Output the (X, Y) coordinate of the center of the cell containing the given text.  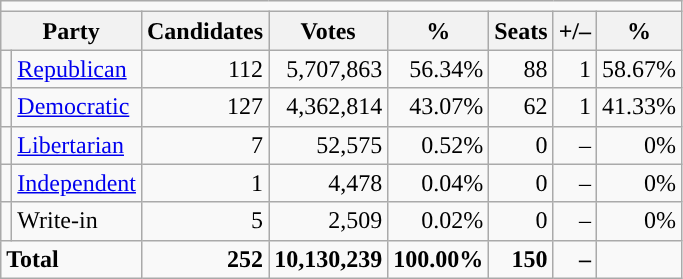
Votes (328, 31)
52,575 (328, 145)
4,362,814 (328, 107)
41.33% (640, 107)
2,509 (328, 221)
43.07% (438, 107)
62 (521, 107)
Democratic (77, 107)
88 (521, 69)
Seats (521, 31)
252 (204, 259)
5 (204, 221)
150 (521, 259)
7 (204, 145)
+/– (574, 31)
127 (204, 107)
100.00% (438, 259)
0.52% (438, 145)
Republican (77, 69)
5,707,863 (328, 69)
0.04% (438, 183)
58.67% (640, 69)
56.34% (438, 69)
112 (204, 69)
10,130,239 (328, 259)
Party (72, 31)
Total (72, 259)
Libertarian (77, 145)
Write-in (77, 221)
0.02% (438, 221)
4,478 (328, 183)
Candidates (204, 31)
Independent (77, 183)
